Output the (X, Y) coordinate of the center of the cell containing the given text.  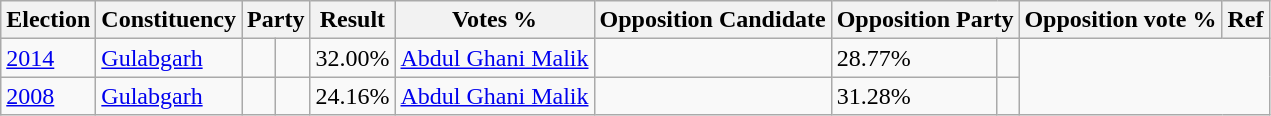
Ref (1246, 20)
2014 (48, 58)
32.00% (352, 58)
Votes % (494, 20)
31.28% (914, 96)
Opposition vote % (1120, 20)
Opposition Party (925, 20)
Constituency (169, 20)
24.16% (352, 96)
Election (48, 20)
28.77% (914, 58)
2008 (48, 96)
Party (276, 20)
Result (352, 20)
Opposition Candidate (712, 20)
